Output the [x, y] coordinate of the center of the cell containing the given text.  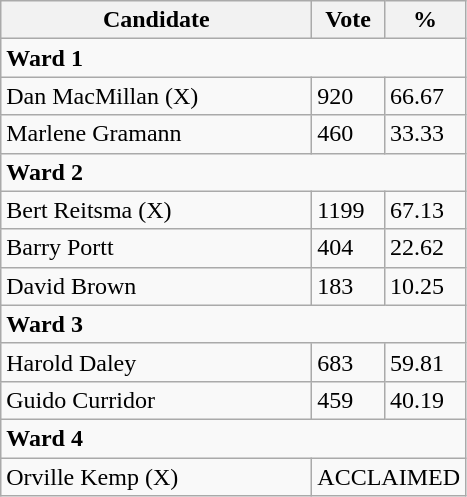
10.25 [424, 286]
40.19 [424, 400]
Guido Curridor [156, 400]
33.33 [424, 134]
Bert Reitsma (X) [156, 210]
% [424, 20]
Marlene Gramann [156, 134]
ACCLAIMED [389, 477]
183 [348, 286]
404 [348, 248]
Vote [348, 20]
David Brown [156, 286]
66.67 [424, 96]
59.81 [424, 362]
920 [348, 96]
459 [348, 400]
460 [348, 134]
22.62 [424, 248]
1199 [348, 210]
Harold Daley [156, 362]
67.13 [424, 210]
Ward 4 [234, 438]
683 [348, 362]
Barry Portt [156, 248]
Candidate [156, 20]
Dan MacMillan (X) [156, 96]
Ward 2 [234, 172]
Ward 1 [234, 58]
Orville Kemp (X) [156, 477]
Ward 3 [234, 324]
